Identify which cell holds the provided text, then report its (X, Y) central coordinate. 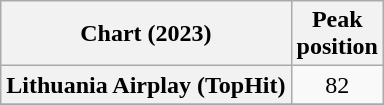
82 (337, 85)
Peakposition (337, 34)
Lithuania Airplay (TopHit) (146, 85)
Chart (2023) (146, 34)
